From the cell containing the given text, extract its center point as (x, y) coordinate. 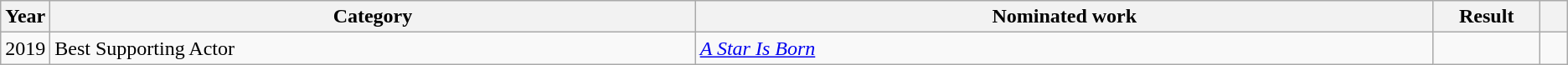
Result (1486, 17)
Category (373, 17)
A Star Is Born (1064, 48)
Nominated work (1064, 17)
Best Supporting Actor (373, 48)
2019 (25, 48)
Year (25, 17)
